Extract the (X, Y) coordinate from the center of the cell holding the provided text.  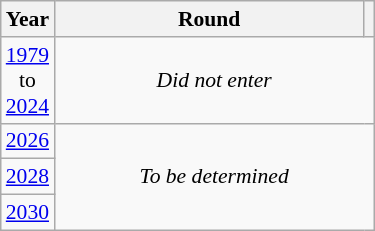
Year (28, 19)
Did not enter (214, 80)
2026 (28, 141)
Round (209, 19)
To be determined (214, 176)
2030 (28, 213)
2028 (28, 177)
1979to2024 (28, 80)
